Find where the given text appears and provide that cell's center as [x, y] coordinate. 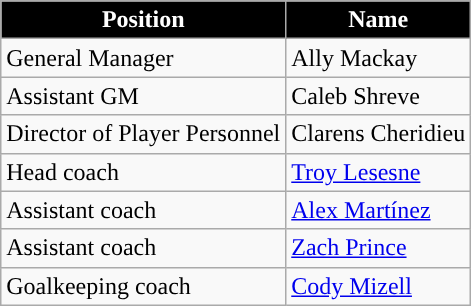
Zach Prince [378, 248]
Name [378, 20]
General Manager [144, 58]
Director of Player Personnel [144, 134]
Alex Martínez [378, 210]
Position [144, 20]
Caleb Shreve [378, 96]
Troy Lesesne [378, 172]
Head coach [144, 172]
Assistant GM [144, 96]
Goalkeeping coach [144, 286]
Ally Mackay [378, 58]
Clarens Cheridieu [378, 134]
Cody Mizell [378, 286]
